For the text-containing cell, return its midpoint in [X, Y] coordinate format. 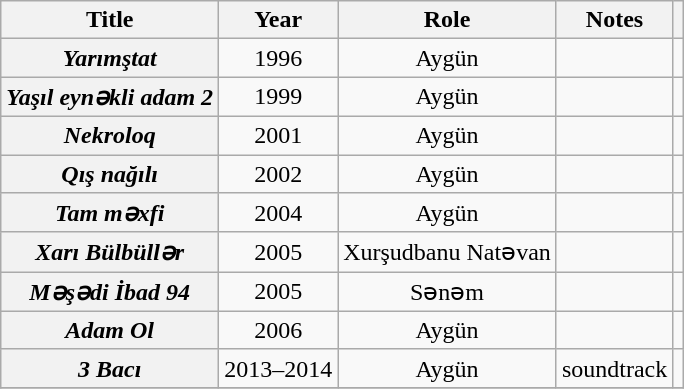
2006 [278, 330]
1999 [278, 97]
3 Bacı [110, 368]
Qış nağılı [110, 173]
Nekroloq [110, 135]
Adam Ol [110, 330]
Yaşıl eynəkli adam 2 [110, 97]
Yarımştat [110, 58]
Notes [614, 20]
Year [278, 20]
2004 [278, 213]
2001 [278, 135]
2013–2014 [278, 368]
Məşədi İbad 94 [110, 292]
2002 [278, 173]
Title [110, 20]
Tam məxfi [110, 213]
Sənəm [448, 292]
soundtrack [614, 368]
1996 [278, 58]
Xurşudbanu Natəvan [448, 252]
Xarı Bülbüllər [110, 252]
Role [448, 20]
